Return (X, Y) of the center of cell containing provided text 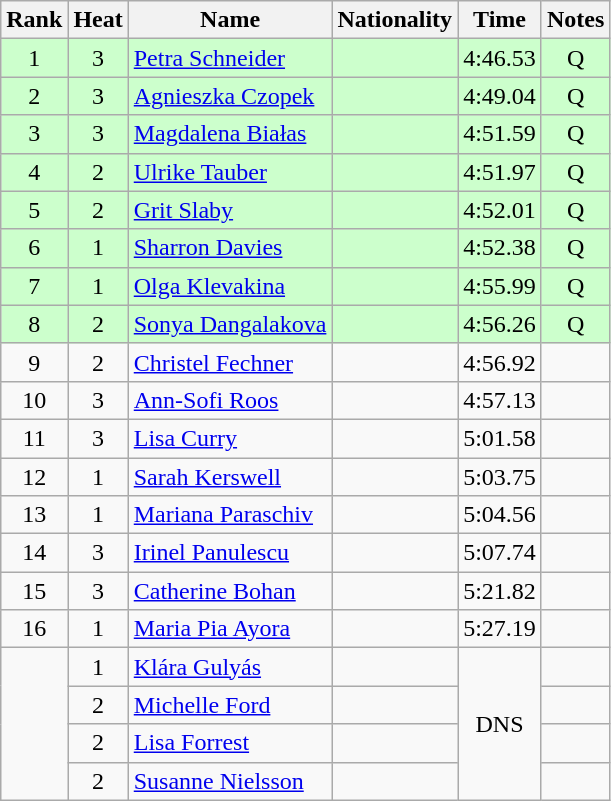
Sarah Kerswell (230, 477)
4:57.13 (500, 400)
5:27.19 (500, 629)
Nationality (395, 20)
Petra Schneider (230, 58)
Rank (34, 20)
4:55.99 (500, 286)
6 (34, 248)
4:52.38 (500, 248)
4:51.97 (500, 172)
4:49.04 (500, 96)
DNS (500, 724)
Grit Slaby (230, 210)
Klára Gulyás (230, 667)
11 (34, 438)
7 (34, 286)
Michelle Ford (230, 705)
4 (34, 172)
Catherine Bohan (230, 591)
Name (230, 20)
8 (34, 324)
Time (500, 20)
4:51.59 (500, 134)
Susanne Nielsson (230, 781)
5:21.82 (500, 591)
9 (34, 362)
12 (34, 477)
4:56.26 (500, 324)
5:03.75 (500, 477)
Ulrike Tauber (230, 172)
4:52.01 (500, 210)
14 (34, 553)
Sharron Davies (230, 248)
Heat (98, 20)
Lisa Curry (230, 438)
Olga Klevakina (230, 286)
Sonya Dangalakova (230, 324)
Agnieszka Czopek (230, 96)
5:07.74 (500, 553)
Maria Pia Ayora (230, 629)
10 (34, 400)
5:04.56 (500, 515)
13 (34, 515)
5:01.58 (500, 438)
Notes (575, 20)
4:56.92 (500, 362)
Lisa Forrest (230, 743)
Ann-Sofi Roos (230, 400)
15 (34, 591)
16 (34, 629)
5 (34, 210)
Irinel Panulescu (230, 553)
Magdalena Białas (230, 134)
Mariana Paraschiv (230, 515)
Christel Fechner (230, 362)
4:46.53 (500, 58)
